From the cell containing the given text, extract its center point as [x, y] coordinate. 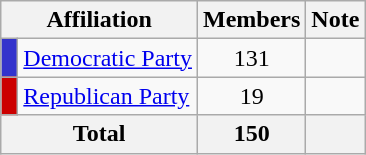
19 [251, 96]
Members [251, 20]
Note [336, 20]
Republican Party [108, 96]
Democratic Party [108, 58]
Total [100, 134]
131 [251, 58]
Affiliation [100, 20]
150 [251, 134]
